Find where the given text appears and provide that cell's center as (x, y) coordinate. 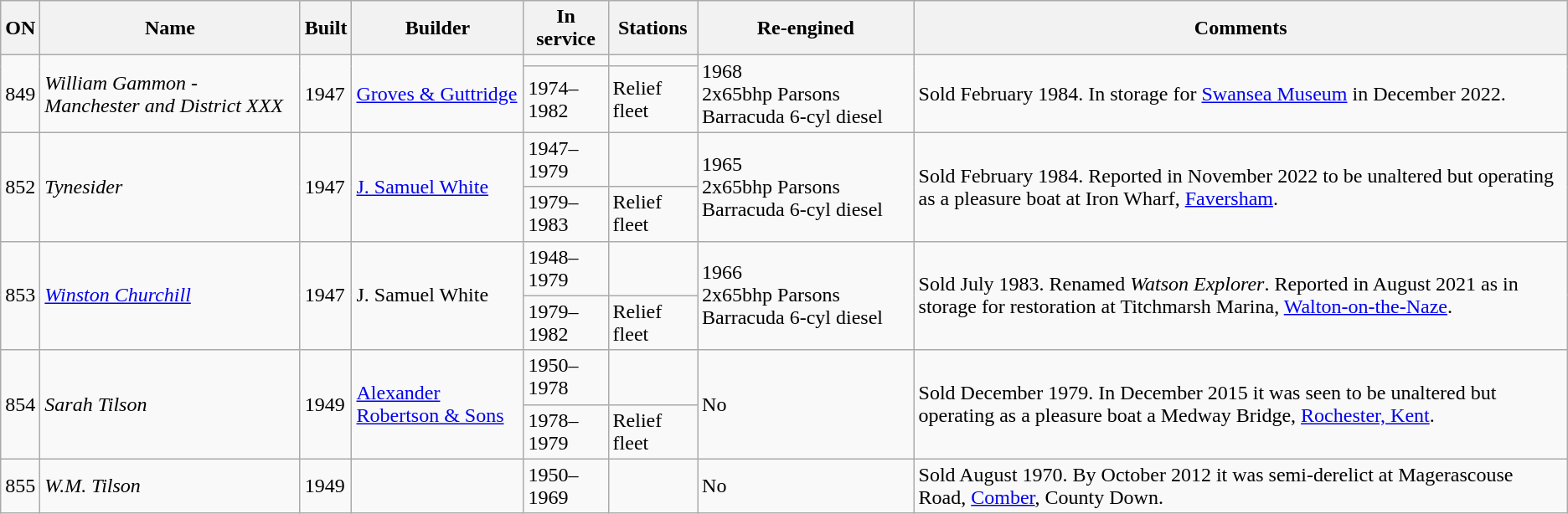
849 (20, 94)
1974–1982 (566, 99)
Sold February 1984. Reported in November 2022 to be unaltered but operating as a pleasure boat at Iron Wharf, Faversham. (1240, 187)
Re-engined (806, 28)
Sold December 1979. In December 2015 it was seen to be unaltered but operating as a pleasure boat a Medway Bridge, Rochester, Kent. (1240, 404)
Sold February 1984. In storage for Swansea Museum in December 2022. (1240, 94)
1950–1969 (566, 486)
1979–1983 (566, 214)
1948–1979 (566, 268)
Alexander Robertson & Sons (437, 404)
Stations (652, 28)
853 (20, 296)
Winston Churchill (170, 296)
Groves & Guttridge (437, 94)
Sold July 1983. Renamed Watson Explorer. Reported in August 2021 as in storage for restoration at Titchmarsh Marina, Walton-on-the-Naze. (1240, 296)
Builder (437, 28)
1950–1978 (566, 377)
19662x65bhp Parsons Barracuda 6-cyl diesel (806, 296)
1947–1979 (566, 159)
19652x65bhp Parsons Barracuda 6-cyl diesel (806, 187)
Sold August 1970. By October 2012 it was semi-derelict at Magerascouse Road, Comber, County Down. (1240, 486)
852 (20, 187)
854 (20, 404)
W.M. Tilson (170, 486)
855 (20, 486)
Tynesider (170, 187)
Comments (1240, 28)
19682x65bhp Parsons Barracuda 6-cyl diesel (806, 94)
ON (20, 28)
1979–1982 (566, 323)
In service (566, 28)
Sarah Tilson (170, 404)
Name (170, 28)
1978–1979 (566, 432)
William Gammon - Manchester and District XXX (170, 94)
Built (326, 28)
